Scan for the cell matching the given text and deliver its (X, Y) coordinate at center. 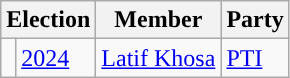
Latif Khosa (158, 58)
PTI (255, 58)
Election (48, 20)
Party (255, 20)
Member (158, 20)
2024 (56, 58)
